Pinpoint the cell where the given text exists, returning its (X, Y) midpoint coordinate. 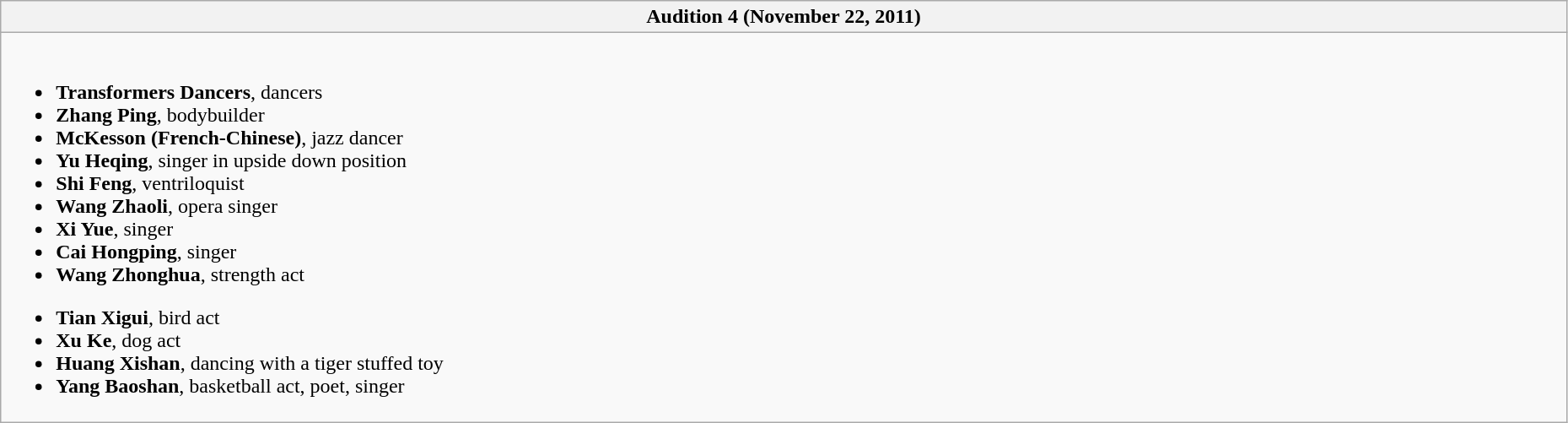
Audition 4 (November 22, 2011) (784, 17)
